Provide the [X, Y] coordinate of the cell's center where the given text is located.  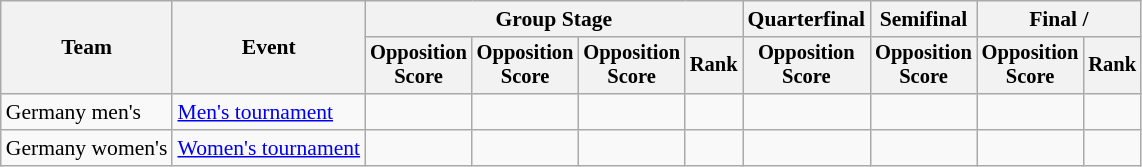
Semifinal [924, 19]
Germany men's [87, 112]
Group Stage [554, 19]
Germany women's [87, 148]
Quarterfinal [807, 19]
Men's tournament [268, 112]
Event [268, 48]
Team [87, 48]
Final / [1059, 19]
Women's tournament [268, 148]
